Scan for the cell matching the given text and deliver its [x, y] coordinate at center. 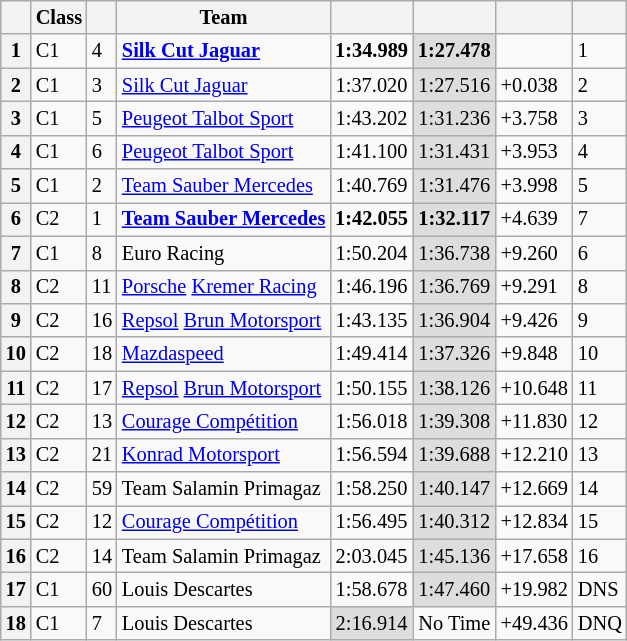
Team [224, 17]
1:58.250 [372, 489]
2:03.045 [372, 556]
60 [102, 589]
+9.426 [534, 320]
1:39.308 [454, 421]
1:58.678 [372, 589]
1:37.326 [454, 354]
+9.848 [534, 354]
Konrad Motorsport [224, 455]
+3.953 [534, 152]
+9.291 [534, 287]
1:46.196 [372, 287]
+3.998 [534, 186]
DNS [600, 589]
1:39.688 [454, 455]
1:56.594 [372, 455]
+0.038 [534, 85]
+49.436 [534, 623]
+12.669 [534, 489]
59 [102, 489]
Euro Racing [224, 253]
1:34.989 [372, 51]
+3.758 [534, 118]
1:56.018 [372, 421]
+4.639 [534, 219]
Mazdaspeed [224, 354]
1:36.769 [454, 287]
1:41.100 [372, 152]
1:31.236 [454, 118]
1:56.495 [372, 522]
2:16.914 [372, 623]
1:40.769 [372, 186]
1:37.020 [372, 85]
1:38.126 [454, 388]
1:43.202 [372, 118]
1:50.155 [372, 388]
1:36.904 [454, 320]
1:27.478 [454, 51]
1:43.135 [372, 320]
1:32.117 [454, 219]
+12.210 [534, 455]
Porsche Kremer Racing [224, 287]
1:40.147 [454, 489]
1:31.431 [454, 152]
+12.834 [534, 522]
1:50.204 [372, 253]
DNQ [600, 623]
1:49.414 [372, 354]
+19.982 [534, 589]
1:47.460 [454, 589]
+10.648 [534, 388]
1:45.136 [454, 556]
1:31.476 [454, 186]
+11.830 [534, 421]
+17.658 [534, 556]
+9.260 [534, 253]
1:27.516 [454, 85]
1:40.312 [454, 522]
Class [59, 17]
21 [102, 455]
1:36.738 [454, 253]
1:42.055 [372, 219]
No Time [454, 623]
